From the cell containing the given text, extract its center point as (x, y) coordinate. 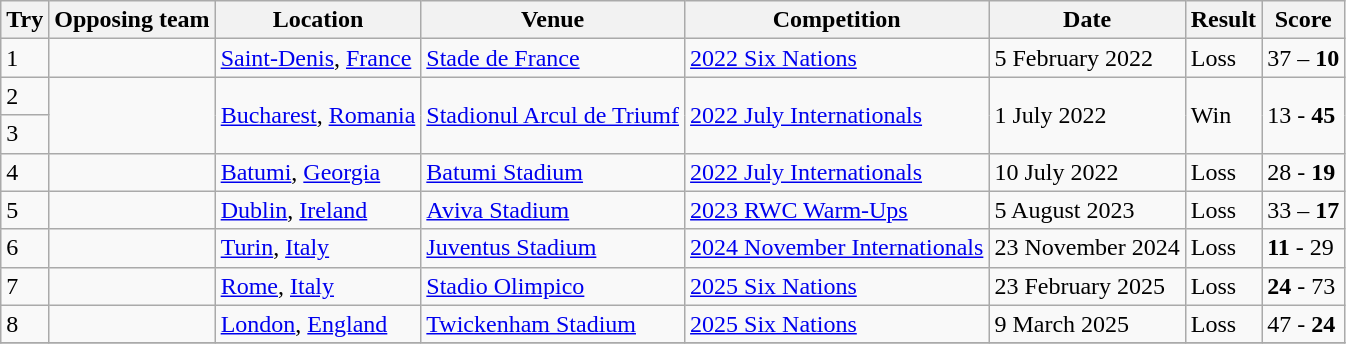
3 (25, 134)
Win (1223, 115)
33 – 17 (1304, 210)
4 (25, 172)
37 – 10 (1304, 58)
Stade de France (553, 58)
London, England (318, 324)
Bucharest, Romania (318, 115)
Batumi Stadium (553, 172)
Date (1087, 20)
6 (25, 248)
1 (25, 58)
Rome, Italy (318, 286)
2024 November Internationals (837, 248)
7 (25, 286)
Twickenham Stadium (553, 324)
Opposing team (132, 20)
2023 RWC Warm-Ups (837, 210)
Stadionul Arcul de Triumf (553, 115)
Saint-Denis, France (318, 58)
Turin, Italy (318, 248)
5 August 2023 (1087, 210)
2 (25, 96)
24 - 73 (1304, 286)
Venue (553, 20)
9 March 2025 (1087, 324)
28 - 19 (1304, 172)
23 November 2024 (1087, 248)
2022 Six Nations (837, 58)
5 (25, 210)
5 February 2022 (1087, 58)
10 July 2022 (1087, 172)
11 - 29 (1304, 248)
8 (25, 324)
Juventus Stadium (553, 248)
Competition (837, 20)
1 July 2022 (1087, 115)
Result (1223, 20)
Score (1304, 20)
Aviva Stadium (553, 210)
Location (318, 20)
23 February 2025 (1087, 286)
Try (25, 20)
47 - 24 (1304, 324)
Stadio Olimpico (553, 286)
Dublin, Ireland (318, 210)
13 - 45 (1304, 115)
Batumi, Georgia (318, 172)
